Search for the cell housing the specified text and yield its (x, y) center coordinate. 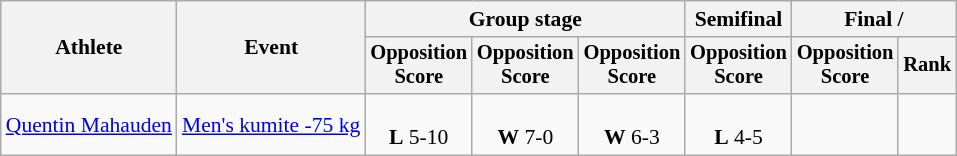
Athlete (89, 48)
L 4-5 (738, 124)
Quentin Mahauden (89, 124)
Group stage (525, 19)
Men's kumite -75 kg (271, 124)
W 7-0 (526, 124)
Semifinal (738, 19)
Rank (927, 66)
Final / (874, 19)
Event (271, 48)
W 6-3 (632, 124)
L 5-10 (418, 124)
